Detect which cell encompasses the target text, then output its [x, y] center coordinate. 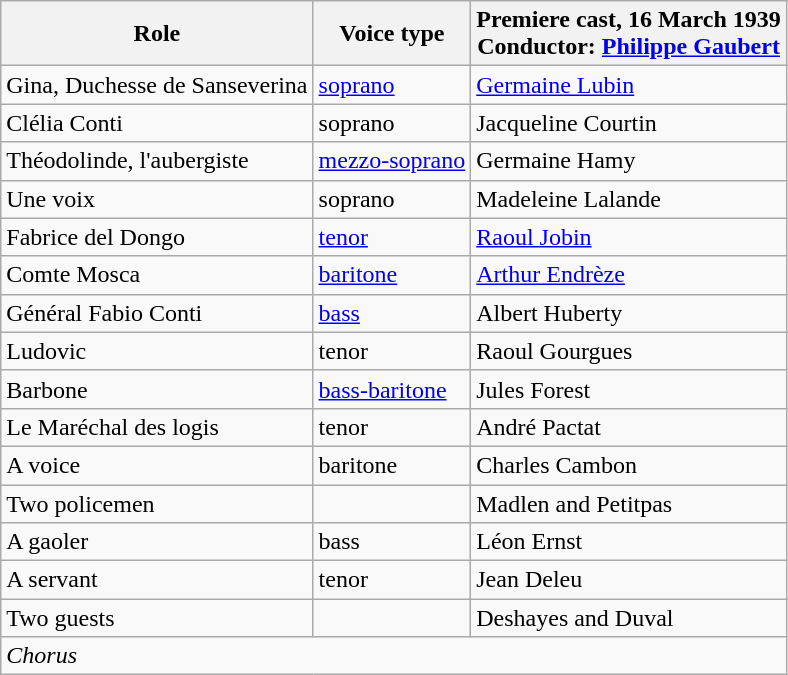
Ludovic [157, 351]
Albert Huberty [629, 313]
A servant [157, 580]
Jean Deleu [629, 580]
Léon Ernst [629, 542]
Une voix [157, 199]
Général Fabio Conti [157, 313]
Two guests [157, 618]
bass-baritone [392, 389]
Barbone [157, 389]
A gaoler [157, 542]
Clélia Conti [157, 123]
Jules Forest [629, 389]
Madeleine Lalande [629, 199]
Raoul Jobin [629, 237]
Raoul Gourgues [629, 351]
Voice type [392, 34]
Germaine Lubin [629, 85]
mezzo-soprano [392, 161]
Germaine Hamy [629, 161]
Deshayes and Duval [629, 618]
Jacqueline Courtin [629, 123]
Premiere cast, 16 March 1939Conductor: Philippe Gaubert [629, 34]
Chorus [394, 656]
Fabrice del Dongo [157, 237]
A voice [157, 465]
Two policemen [157, 503]
Comte Mosca [157, 275]
Role [157, 34]
Le Maréchal des logis [157, 427]
Charles Cambon [629, 465]
Gina, Duchesse de Sanseverina [157, 85]
Théodolinde, l'aubergiste [157, 161]
Arthur Endrèze [629, 275]
Madlen and Petitpas [629, 503]
André Pactat [629, 427]
